From the cell containing the given text, extract its center point as (X, Y) coordinate. 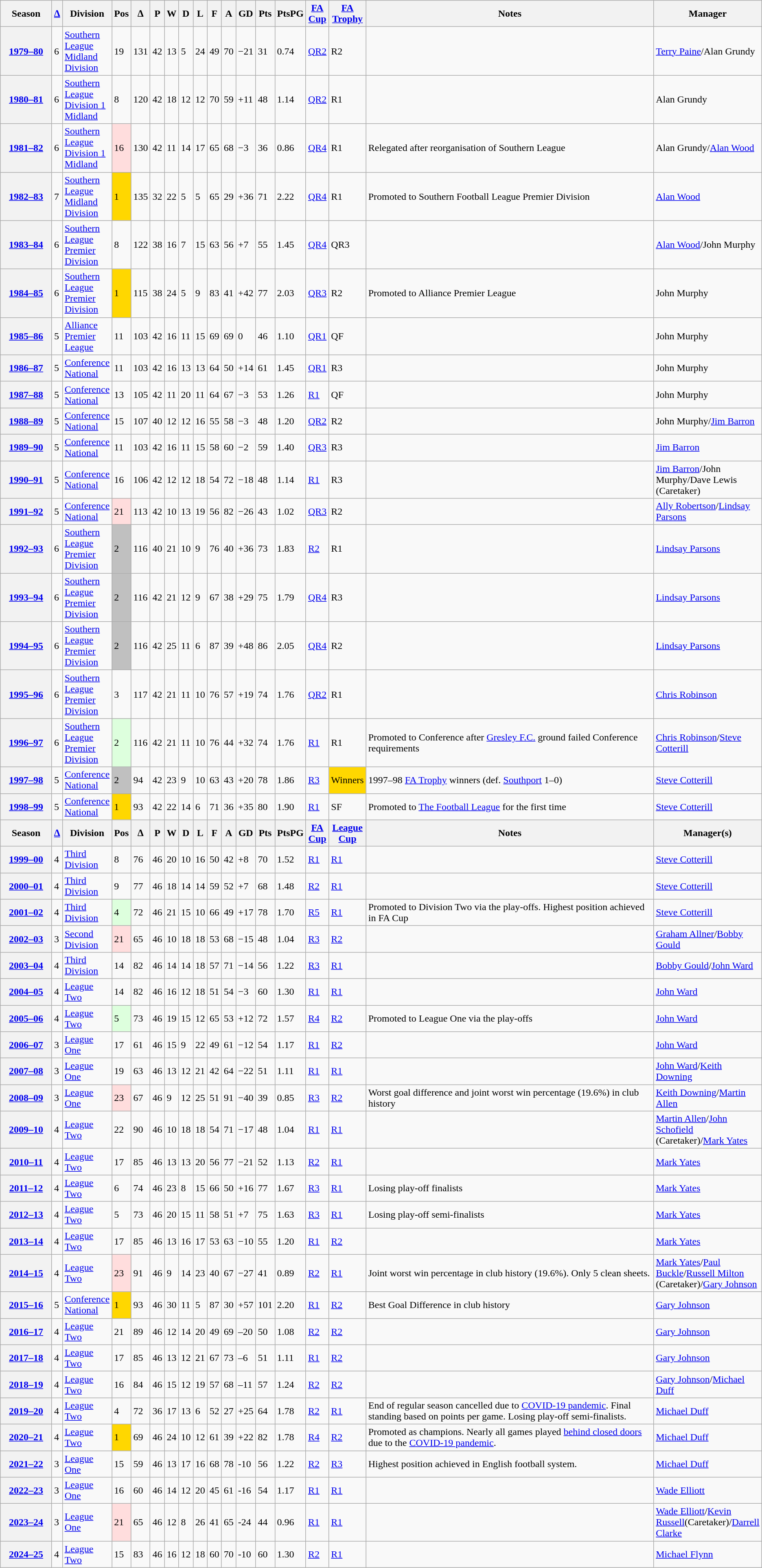
−2 (246, 448)
1995–96 (26, 694)
2016–17 (26, 1331)
+16 (246, 1188)
1981–82 (26, 148)
+19 (246, 694)
+17 (246, 912)
2001–02 (26, 912)
Promoted to Alliance Premier League (510, 293)
1.83 (290, 549)
1.10 (290, 336)
0.89 (290, 1273)
1993–94 (26, 597)
89 (141, 1331)
135 (141, 196)
117 (141, 694)
2022–23 (26, 1491)
1980–81 (26, 99)
84 (141, 1384)
2020–21 (26, 1437)
120 (141, 99)
2021–22 (26, 1464)
2008–09 (26, 1098)
1.26 (290, 395)
1.63 (290, 1215)
SF (348, 806)
−18 (246, 479)
101 (265, 1305)
2004–05 (26, 992)
32 (157, 196)
+48 (246, 646)
Relegated after reorganisation of Southern League (510, 148)
Best Goal Difference in club history (510, 1305)
1998–99 (26, 806)
122 (141, 245)
105 (141, 395)
1997–98 FA Trophy winners (def. Southport 1–0) (510, 780)
Jim Barron (708, 448)
FA Trophy (348, 14)
94 (141, 780)
−22 (246, 1072)
2011–12 (26, 1188)
+25 (246, 1411)
1991–92 (26, 512)
–11 (246, 1384)
2.03 (290, 293)
2003–04 (26, 965)
+42 (246, 293)
1989–90 (26, 448)
113 (141, 512)
Winners (348, 780)
End of regular season cancelled due to COVID-19 pandemic. Final standing based on points per game. Losing play-off semi-finalists. (510, 1411)
2.22 (290, 196)
2023–24 (26, 1522)
Manager(s) (708, 833)
1.48 (290, 886)
2014–15 (26, 1273)
90 (141, 1130)
2009–10 (26, 1130)
Second Division (87, 939)
1986–87 (26, 368)
0 (246, 336)
27 (229, 1411)
1988–89 (26, 421)
1982–83 (26, 196)
−12 (246, 1045)
Wade Elliott (708, 1491)
Losing play-off semi-finalists (510, 1215)
−40 (246, 1098)
Bobby Gould/John Ward (708, 965)
+11 (246, 99)
−14 (246, 965)
1997–98 (26, 780)
2019–20 (26, 1411)
Mark Yates/Paul Buckle/Russell Milton (Caretaker)/Gary Johnson (708, 1273)
1984–85 (26, 293)
Promoted to Southern Football League Premier Division (510, 196)
45 (214, 1491)
−17 (246, 1130)
1.40 (290, 448)
0.96 (290, 1522)
Promoted to Division Two via the play-offs. Highest position achieved in FA Cup (510, 912)
+12 (246, 1018)
John Murphy/Jim Barron (708, 421)
-16 (246, 1491)
1.57 (290, 1018)
2013–14 (26, 1241)
2012–13 (26, 1215)
130 (141, 148)
29 (229, 196)
1.67 (290, 1188)
0.85 (290, 1098)
1983–84 (26, 245)
Alliance Premier League (87, 336)
2017–18 (26, 1358)
2024–25 (26, 1554)
−26 (246, 512)
+32 (246, 743)
1996–97 (26, 743)
Alan Wood/John Murphy (708, 245)
2005–06 (26, 1018)
2010–11 (26, 1162)
-24 (246, 1522)
0.86 (290, 148)
2002–03 (26, 939)
R5 (317, 912)
Promoted to League One via the play-offs (510, 1018)
+35 (246, 806)
+29 (246, 597)
−27 (246, 1273)
1.52 (290, 859)
0.74 (290, 51)
Promoted to The Football League for the first time (510, 806)
1.13 (290, 1162)
2000–01 (26, 886)
1992–93 (26, 549)
Promoted to Conference after Gresley F.C. ground failed Conference requirements (510, 743)
1990–91 (26, 479)
106 (141, 479)
86 (265, 646)
Alan Grundy/Alan Wood (708, 148)
Wade Elliott/Kevin Russell(Caretaker)/Darrell Clarke (708, 1522)
1.86 (290, 780)
Chris Robinson/Steve Cotterill (708, 743)
Terry Paine/Alan Grundy (708, 51)
2.20 (290, 1305)
107 (141, 421)
26 (200, 1522)
−10 (246, 1241)
Jim Barron/John Murphy/Dave Lewis (Caretaker) (708, 479)
2007–08 (26, 1072)
1979–80 (26, 51)
1.79 (290, 597)
Joint worst win percentage in club history (19.6%). Only 5 clean sheets. (510, 1273)
Michael Flynn (708, 1554)
1.70 (290, 912)
Highest position achieved in English football system. (510, 1464)
1.24 (290, 1384)
Martin Allen/John Schofield (Caretaker)/Mark Yates (708, 1130)
Worst goal difference and joint worst win percentage (19.6%) in club history (510, 1098)
League Cup (348, 833)
Manager (708, 14)
+20 (246, 780)
–20 (246, 1331)
131 (141, 51)
1987–88 (26, 395)
2015–16 (26, 1305)
+57 (246, 1305)
+14 (246, 368)
Alan Wood (708, 196)
Gary Johnson/Michael Duff (708, 1384)
Losing play-off finalists (510, 1188)
1994–95 (26, 646)
Chris Robinson (708, 694)
Keith Downing/Martin Allen (708, 1098)
1.02 (290, 512)
–6 (246, 1358)
115 (141, 293)
80 (265, 806)
1.08 (290, 1331)
−15 (246, 939)
1.90 (290, 806)
1999–00 (26, 859)
John Ward/Keith Downing (708, 1072)
+22 (246, 1437)
+8 (246, 859)
Ally Robertson/Lindsay Parsons (708, 512)
Alan Grundy (708, 99)
2.05 (290, 646)
Graham Allner/Bobby Gould (708, 939)
2006–07 (26, 1045)
31 (265, 51)
2018–19 (26, 1384)
Promoted as champions. Nearly all games played behind closed doors due to the COVID-19 pandemic. (510, 1437)
1985–86 (26, 336)
